Extract the (X, Y) coordinate from the center of the cell holding the provided text.  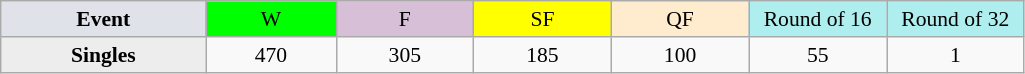
1 (955, 55)
Round of 32 (955, 19)
100 (680, 55)
Event (104, 19)
F (405, 19)
Singles (104, 55)
470 (271, 55)
185 (543, 55)
W (271, 19)
QF (680, 19)
SF (543, 19)
Round of 16 (818, 19)
55 (818, 55)
305 (405, 55)
